Locate the cell with the specified text and output its [x, y] center coordinate. 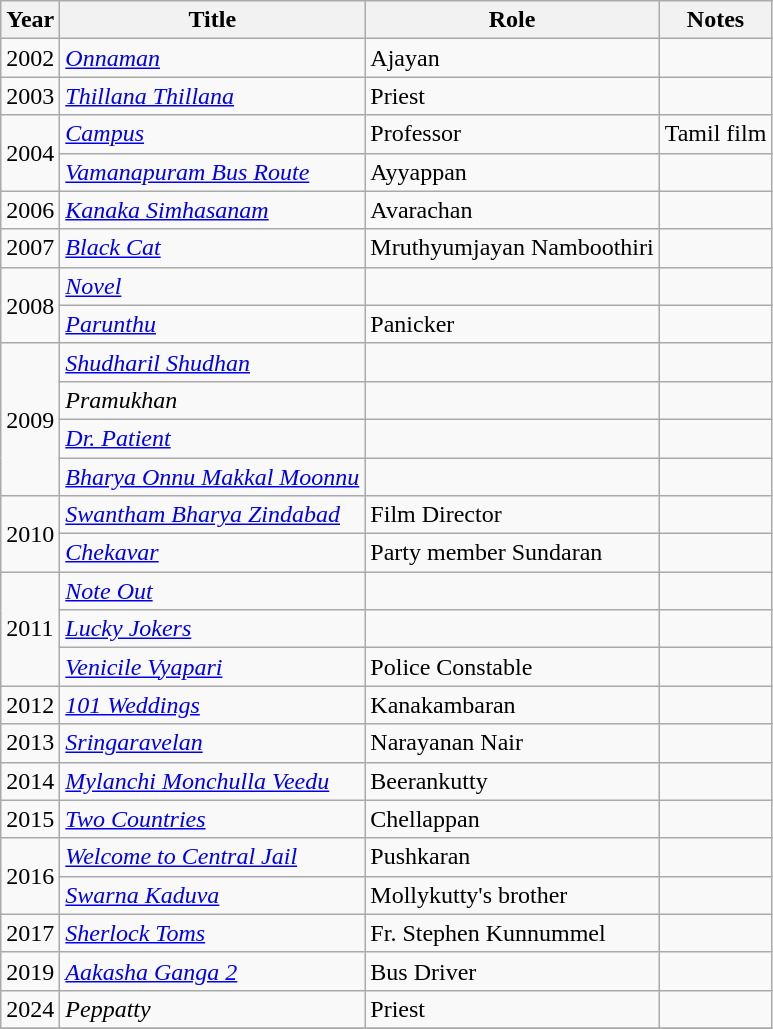
Thillana Thillana [212, 96]
2011 [30, 629]
Note Out [212, 591]
2009 [30, 419]
Dr. Patient [212, 438]
2007 [30, 248]
Swantham Bharya Zindabad [212, 515]
Vamanapuram Bus Route [212, 172]
Fr. Stephen Kunnummel [512, 933]
Avarachan [512, 210]
2016 [30, 876]
2008 [30, 305]
Two Countries [212, 819]
2010 [30, 534]
Ajayan [512, 58]
Sringaravelan [212, 743]
Mruthyumjayan Namboothiri [512, 248]
Narayanan Nair [512, 743]
Bus Driver [512, 971]
Peppatty [212, 1009]
2019 [30, 971]
Film Director [512, 515]
Professor [512, 134]
Ayyappan [512, 172]
Party member Sundaran [512, 553]
2024 [30, 1009]
Onnaman [212, 58]
2004 [30, 153]
Pushkaran [512, 857]
Black Cat [212, 248]
Tamil film [716, 134]
Title [212, 20]
2014 [30, 781]
Panicker [512, 324]
Chekavar [212, 553]
Aakasha Ganga 2 [212, 971]
Chellappan [512, 819]
Sherlock Toms [212, 933]
2003 [30, 96]
Bharya Onnu Makkal Moonnu [212, 477]
Venicile Vyapari [212, 667]
Beerankutty [512, 781]
Welcome to Central Jail [212, 857]
Mollykutty's brother [512, 895]
Role [512, 20]
Kanakambaran [512, 705]
2015 [30, 819]
Police Constable [512, 667]
2013 [30, 743]
2006 [30, 210]
Novel [212, 286]
Notes [716, 20]
Kanaka Simhasanam [212, 210]
2017 [30, 933]
Campus [212, 134]
Mylanchi Monchulla Veedu [212, 781]
101 Weddings [212, 705]
2012 [30, 705]
Shudharil Shudhan [212, 362]
Swarna Kaduva [212, 895]
2002 [30, 58]
Lucky Jokers [212, 629]
Pramukhan [212, 400]
Year [30, 20]
Parunthu [212, 324]
